Provide the [x, y] coordinate of the cell's center where the given text is located.  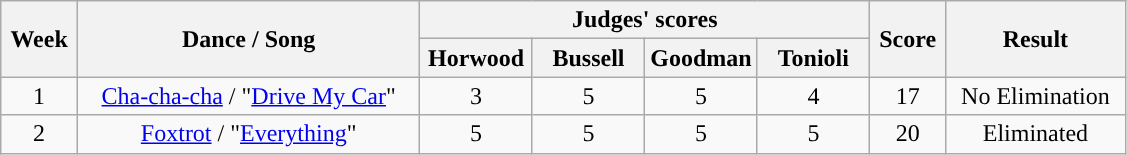
Cha-cha-cha / "Drive My Car" [248, 96]
2 [40, 134]
17 [908, 96]
Judges' scores [645, 20]
Score [908, 39]
Goodman [701, 58]
Foxtrot / "Everything" [248, 134]
1 [40, 96]
3 [476, 96]
20 [908, 134]
No Elimination [1036, 96]
Eliminated [1036, 134]
Week [40, 39]
Tonioli [813, 58]
Dance / Song [248, 39]
Bussell [588, 58]
Horwood [476, 58]
Result [1036, 39]
4 [813, 96]
